Return the (x, y) coordinate for the center point of the cell that contains the specified text.  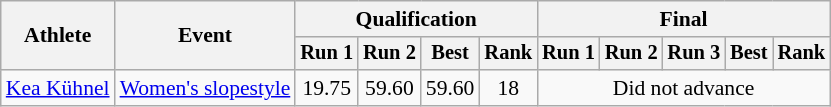
Final (684, 19)
Run 3 (694, 54)
Kea Kühnel (58, 88)
Women's slopestyle (206, 88)
18 (508, 88)
Athlete (58, 36)
19.75 (326, 88)
Event (206, 36)
Qualification (416, 19)
Did not advance (684, 88)
